Determine the (x, y) coordinate at the center of the cell enclosing the given text.  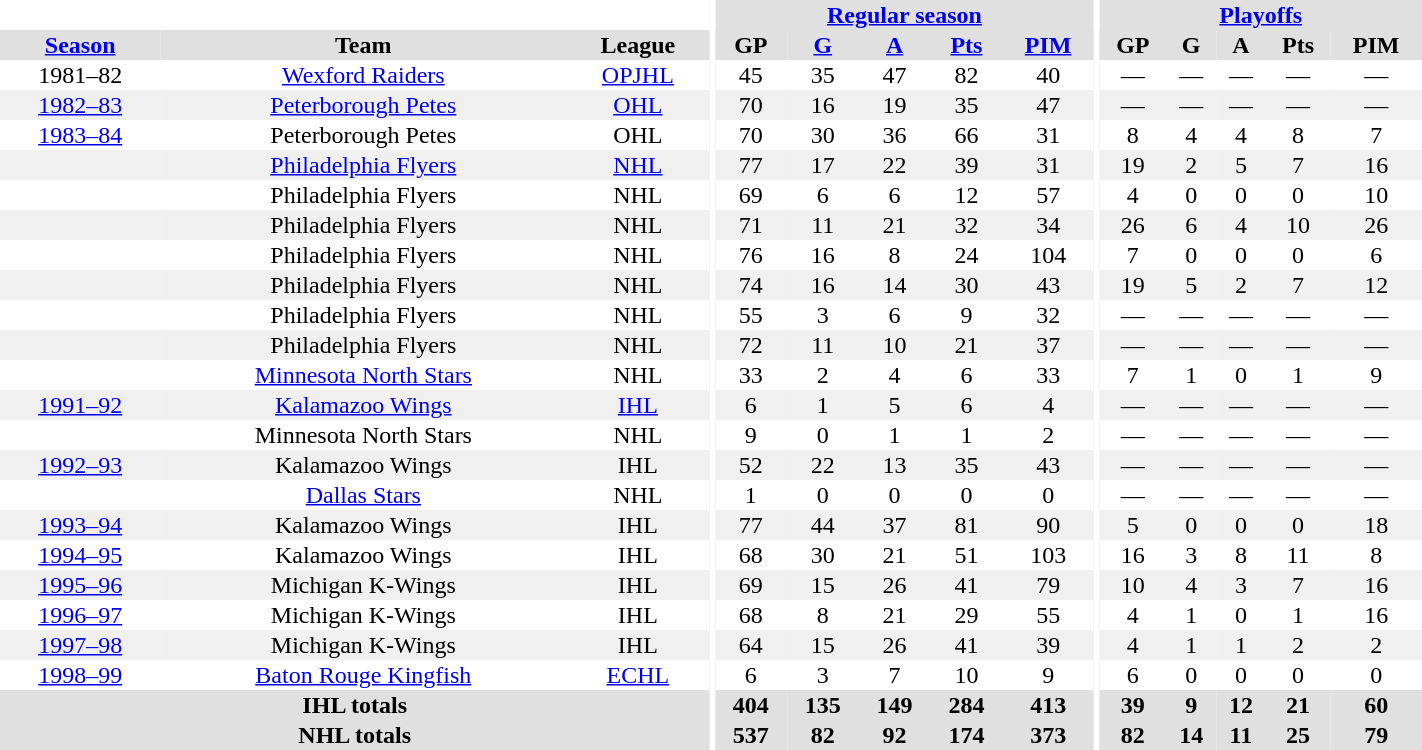
1981–82 (80, 75)
36 (895, 135)
64 (751, 645)
51 (967, 555)
1997–98 (80, 645)
76 (751, 255)
74 (751, 285)
174 (967, 735)
ECHL (638, 675)
NHL totals (354, 735)
34 (1048, 225)
25 (1298, 735)
Team (363, 45)
League (638, 45)
1983–84 (80, 135)
Playoffs (1260, 15)
1996–97 (80, 615)
373 (1048, 735)
1994–95 (80, 555)
Regular season (904, 15)
413 (1048, 705)
135 (823, 705)
18 (1376, 525)
Dallas Stars (363, 495)
57 (1048, 195)
537 (751, 735)
103 (1048, 555)
29 (967, 615)
404 (751, 705)
1992–93 (80, 465)
1998–99 (80, 675)
1982–83 (80, 105)
52 (751, 465)
24 (967, 255)
Baton Rouge Kingfish (363, 675)
40 (1048, 75)
284 (967, 705)
1991–92 (80, 405)
92 (895, 735)
71 (751, 225)
81 (967, 525)
44 (823, 525)
60 (1376, 705)
45 (751, 75)
104 (1048, 255)
OPJHL (638, 75)
149 (895, 705)
IHL totals (354, 705)
13 (895, 465)
66 (967, 135)
90 (1048, 525)
72 (751, 345)
1993–94 (80, 525)
17 (823, 165)
Wexford Raiders (363, 75)
1995–96 (80, 585)
Season (80, 45)
